Provide the [x, y] coordinate of the cell's center where the given text is located.  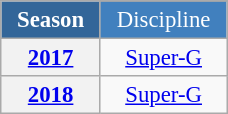
2018 [51, 95]
Discipline [163, 20]
Season [51, 20]
2017 [51, 58]
